Provide the [X, Y] coordinate of the cell's center where the given text is located.  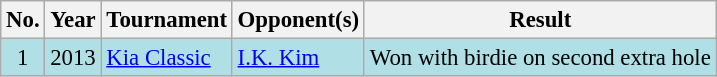
Year [73, 20]
2013 [73, 58]
I.K. Kim [298, 58]
No. [23, 20]
Tournament [166, 20]
Kia Classic [166, 58]
1 [23, 58]
Result [540, 20]
Won with birdie on second extra hole [540, 58]
Opponent(s) [298, 20]
